From the cell containing the given text, extract its center point as (x, y) coordinate. 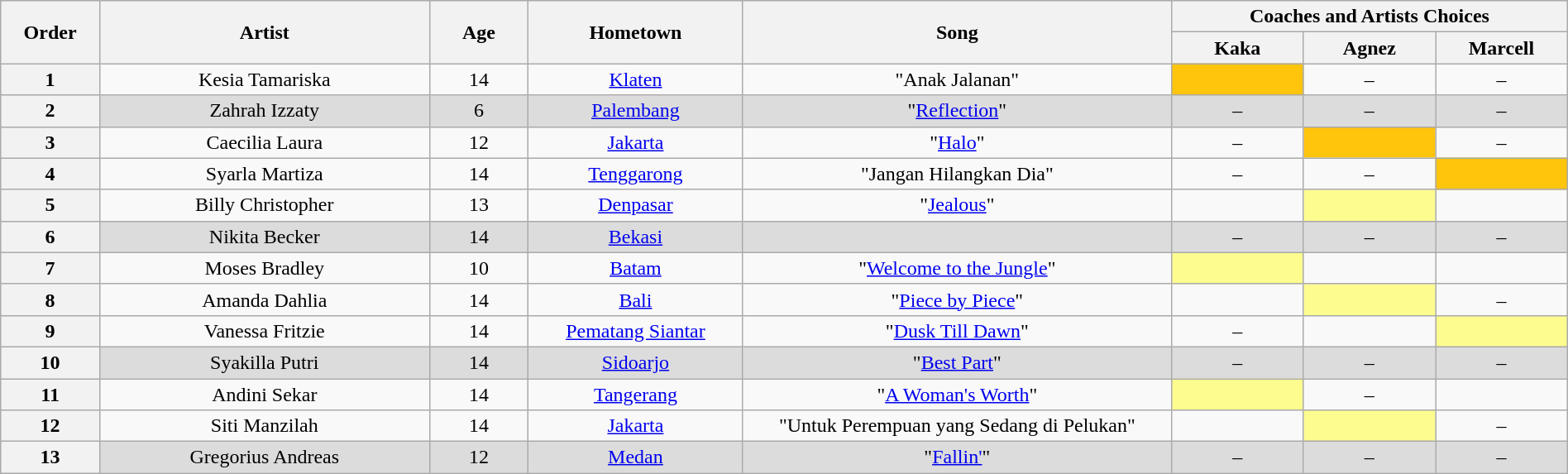
"Jealous" (958, 205)
4 (50, 174)
Bekasi (635, 237)
Age (479, 32)
Klaten (635, 79)
"Anak Jalanan" (958, 79)
Pematang Siantar (635, 331)
Nikita Becker (265, 237)
Vanessa Fritzie (265, 331)
"Dusk Till Dawn" (958, 331)
7 (50, 268)
Tenggarong (635, 174)
Kesia Tamariska (265, 79)
Siti Manzilah (265, 426)
Song (958, 32)
Syarla Martiza (265, 174)
Gregorius Andreas (265, 457)
Kaka (1238, 48)
Sidoarjo (635, 362)
Caecilia Laura (265, 142)
2 (50, 111)
"Jangan Hilangkan Dia" (958, 174)
Denpasar (635, 205)
"Piece by Piece" (958, 299)
Agnez (1370, 48)
Order (50, 32)
Palembang (635, 111)
3 (50, 142)
5 (50, 205)
"Fallin'" (958, 457)
Coaches and Artists Choices (1370, 17)
Batam (635, 268)
Zahrah Izzaty (265, 111)
"Best Part" (958, 362)
Moses Bradley (265, 268)
11 (50, 395)
8 (50, 299)
"Halo" (958, 142)
Artist (265, 32)
Amanda Dahlia (265, 299)
9 (50, 331)
"Welcome to the Jungle" (958, 268)
Billy Christopher (265, 205)
Medan (635, 457)
"Untuk Perempuan yang Sedang di Pelukan" (958, 426)
Marcell (1502, 48)
1 (50, 79)
Hometown (635, 32)
Bali (635, 299)
"Reflection" (958, 111)
"A Woman's Worth" (958, 395)
Tangerang (635, 395)
Andini Sekar (265, 395)
Syakilla Putri (265, 362)
